Locate the cell with the specified text and output its [X, Y] center coordinate. 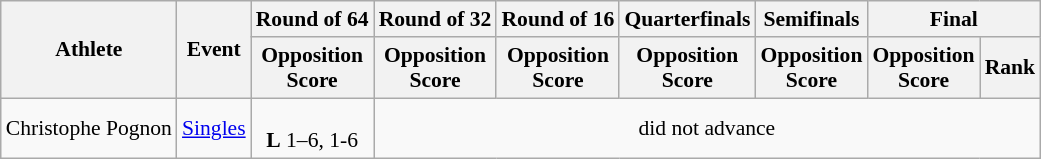
Christophe Pognon [89, 128]
L 1–6, 1-6 [312, 128]
Round of 64 [312, 19]
Singles [214, 128]
Rank [1010, 68]
Round of 32 [436, 19]
Quarterfinals [687, 19]
Round of 16 [558, 19]
Event [214, 50]
did not advance [708, 128]
Final [954, 19]
Semifinals [811, 19]
Athlete [89, 50]
